Detect which cell encompasses the target text, then output its [x, y] center coordinate. 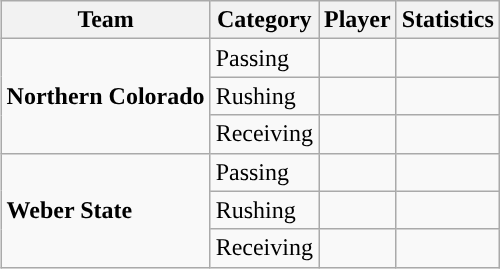
Weber State [106, 210]
Category [264, 20]
Team [106, 20]
Statistics [448, 20]
Northern Colorado [106, 96]
Player [357, 20]
